For the text-containing cell, return its midpoint in [x, y] coordinate format. 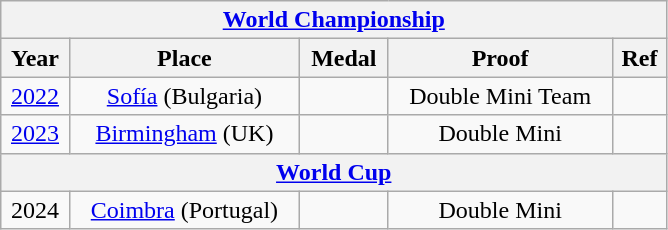
2022 [36, 96]
Birmingham (UK) [184, 134]
2023 [36, 134]
Place [184, 58]
World Cup [334, 172]
2024 [36, 210]
Medal [344, 58]
World Championship [334, 20]
Ref [640, 58]
Proof [500, 58]
Sofía (Bulgaria) [184, 96]
Year [36, 58]
Coimbra (Portugal) [184, 210]
Double Mini Team [500, 96]
